Identify which cell holds the provided text, then report its [x, y] central coordinate. 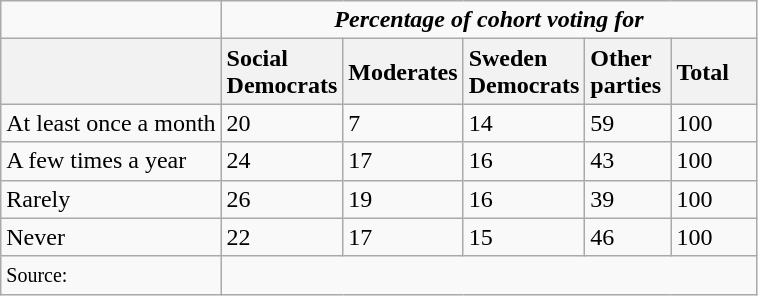
19 [403, 199]
At least once a month [111, 123]
39 [628, 199]
22 [282, 237]
43 [628, 161]
15 [524, 237]
20 [282, 123]
26 [282, 199]
Never [111, 237]
7 [403, 123]
Social Democrats [282, 72]
Percentage of cohort voting for [489, 20]
Total [714, 72]
Sweden Democrats [524, 72]
59 [628, 123]
A few times a year [111, 161]
24 [282, 161]
46 [628, 237]
Source: [111, 275]
Other parties [628, 72]
Rarely [111, 199]
Moderates [403, 72]
14 [524, 123]
